Pinpoint the cell where the given text exists, returning its [X, Y] midpoint coordinate. 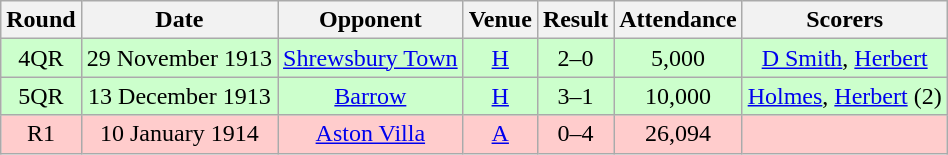
Holmes, Herbert (2) [844, 96]
Attendance [678, 20]
Result [575, 20]
Scorers [844, 20]
4QR [41, 58]
5QR [41, 96]
Shrewsbury Town [371, 58]
26,094 [678, 134]
2–0 [575, 58]
0–4 [575, 134]
10 January 1914 [179, 134]
Opponent [371, 20]
Date [179, 20]
D Smith, Herbert [844, 58]
Venue [500, 20]
Barrow [371, 96]
13 December 1913 [179, 96]
R1 [41, 134]
A [500, 134]
3–1 [575, 96]
Aston Villa [371, 134]
5,000 [678, 58]
10,000 [678, 96]
Round [41, 20]
29 November 1913 [179, 58]
